Return the [x, y] coordinate for the center point of the cell that contains the specified text.  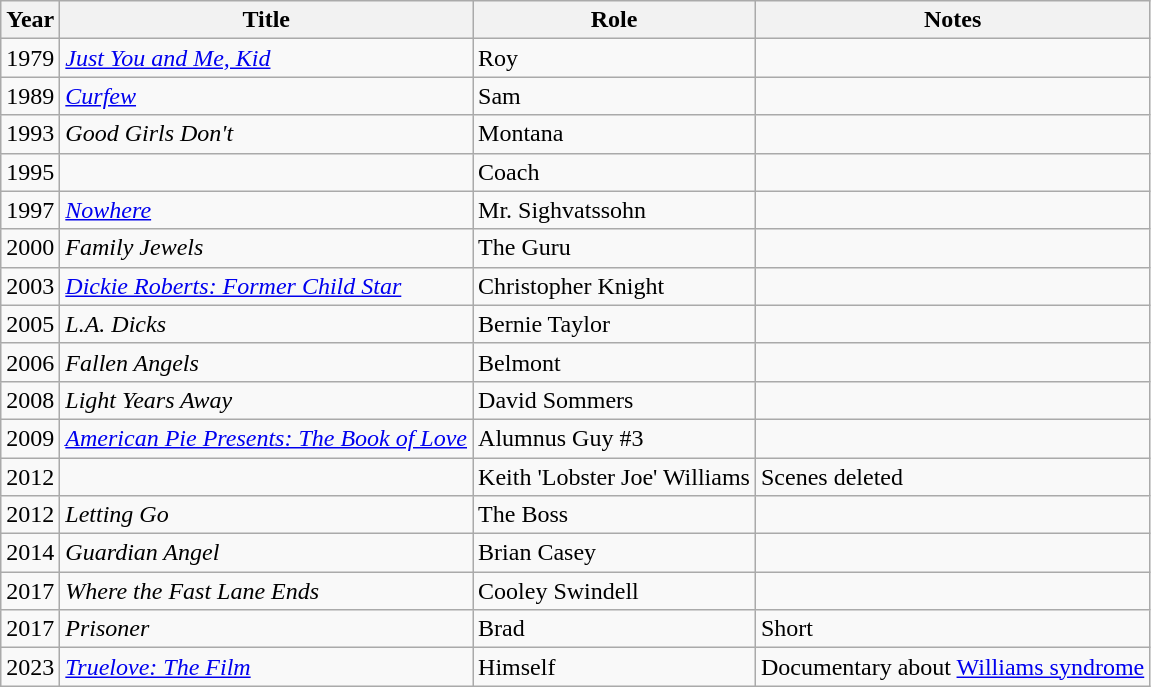
David Sommers [614, 400]
Documentary about Williams syndrome [952, 667]
Brian Casey [614, 553]
The Boss [614, 515]
2003 [30, 286]
2008 [30, 400]
2006 [30, 362]
Scenes deleted [952, 477]
Belmont [614, 362]
Short [952, 629]
1989 [30, 96]
Sam [614, 96]
2023 [30, 667]
2000 [30, 248]
Christopher Knight [614, 286]
Himself [614, 667]
Truelove: The Film [266, 667]
Light Years Away [266, 400]
2009 [30, 438]
Alumnus Guy #3 [614, 438]
Roy [614, 58]
Role [614, 20]
Good Girls Don't [266, 134]
Brad [614, 629]
Mr. Sighvatssohn [614, 210]
Where the Fast Lane Ends [266, 591]
Prisoner [266, 629]
Nowhere [266, 210]
Notes [952, 20]
Coach [614, 172]
1995 [30, 172]
Dickie Roberts: Former Child Star [266, 286]
Guardian Angel [266, 553]
Year [30, 20]
1979 [30, 58]
1997 [30, 210]
Letting Go [266, 515]
Curfew [266, 96]
Title [266, 20]
Fallen Angels [266, 362]
American Pie Presents: The Book of Love [266, 438]
Just You and Me, Kid [266, 58]
1993 [30, 134]
Family Jewels [266, 248]
The Guru [614, 248]
Montana [614, 134]
2014 [30, 553]
Bernie Taylor [614, 324]
Cooley Swindell [614, 591]
Keith 'Lobster Joe' Williams [614, 477]
L.A. Dicks [266, 324]
2005 [30, 324]
